Provide the (x, y) coordinate of the cell's center where the given text is located.  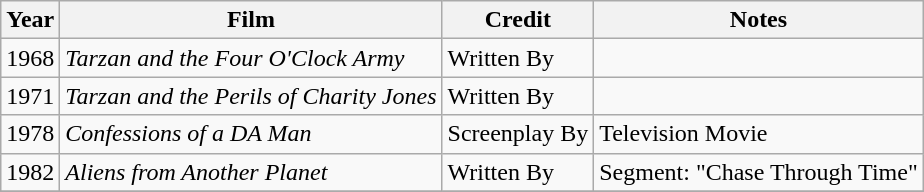
Segment: "Chase Through Time" (759, 172)
1968 (30, 58)
Notes (759, 20)
Tarzan and the Four O'Clock Army (251, 58)
Year (30, 20)
Television Movie (759, 134)
1978 (30, 134)
1971 (30, 96)
Credit (518, 20)
Tarzan and the Perils of Charity Jones (251, 96)
Aliens from Another Planet (251, 172)
Film (251, 20)
1982 (30, 172)
Screenplay By (518, 134)
Confessions of a DA Man (251, 134)
